Identify which cell holds the provided text, then report its [X, Y] central coordinate. 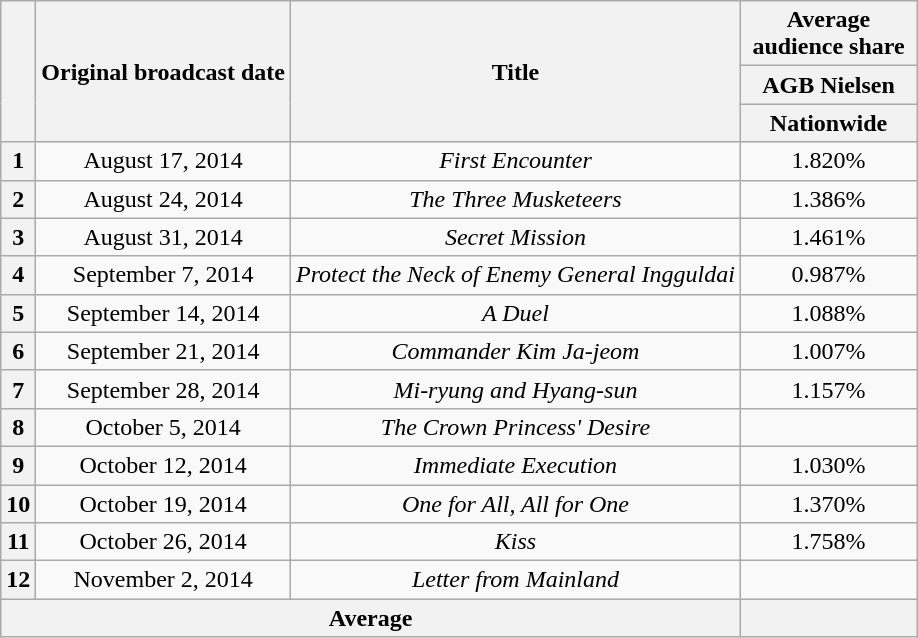
October 5, 2014 [164, 427]
6 [18, 351]
October 19, 2014 [164, 503]
11 [18, 542]
Average audience share [828, 34]
1.820% [828, 161]
0.987% [828, 275]
5 [18, 313]
Immediate Execution [515, 465]
1.157% [828, 389]
August 17, 2014 [164, 161]
1.007% [828, 351]
Mi-ryung and Hyang-sun [515, 389]
3 [18, 237]
Nationwide [828, 123]
AGB Nielsen [828, 85]
October 12, 2014 [164, 465]
November 2, 2014 [164, 580]
August 31, 2014 [164, 237]
Average [371, 618]
Kiss [515, 542]
10 [18, 503]
September 14, 2014 [164, 313]
The Three Musketeers [515, 199]
The Crown Princess' Desire [515, 427]
September 21, 2014 [164, 351]
Original broadcast date [164, 72]
1.370% [828, 503]
8 [18, 427]
7 [18, 389]
1.386% [828, 199]
One for All, All for One [515, 503]
12 [18, 580]
Secret Mission [515, 237]
September 7, 2014 [164, 275]
1.088% [828, 313]
1.030% [828, 465]
September 28, 2014 [164, 389]
1.758% [828, 542]
First Encounter [515, 161]
Letter from Mainland [515, 580]
October 26, 2014 [164, 542]
Protect the Neck of Enemy General Ingguldai [515, 275]
1.461% [828, 237]
9 [18, 465]
2 [18, 199]
Commander Kim Ja-jeom [515, 351]
A Duel [515, 313]
1 [18, 161]
4 [18, 275]
August 24, 2014 [164, 199]
Title [515, 72]
